Identify which cell holds the provided text, then report its (x, y) central coordinate. 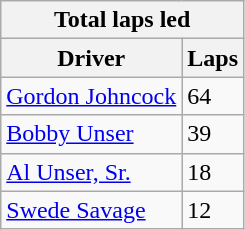
Bobby Unser (92, 134)
Driver (92, 58)
39 (213, 134)
Swede Savage (92, 210)
Laps (213, 58)
Al Unser, Sr. (92, 172)
64 (213, 96)
Gordon Johncock (92, 96)
12 (213, 210)
Total laps led (122, 20)
18 (213, 172)
